Output the (x, y) coordinate of the center of the cell containing the given text.  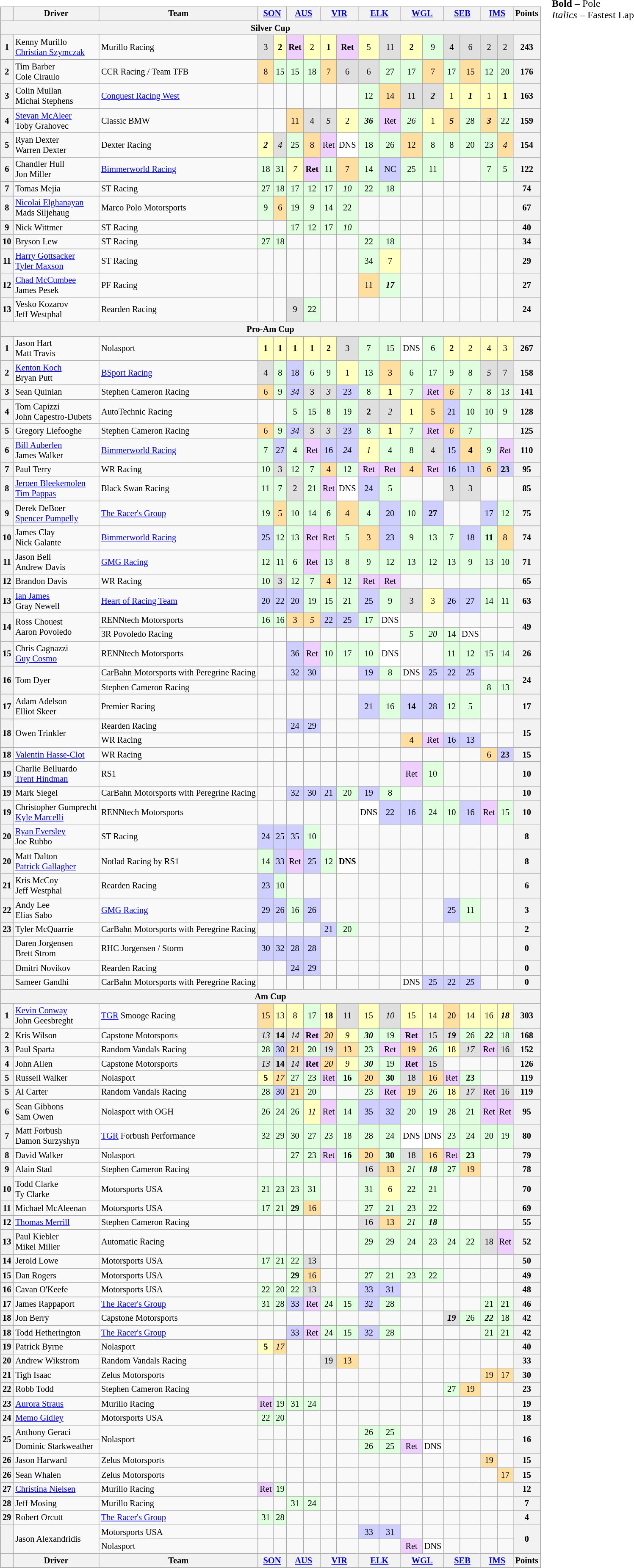
Tigh Isaac (56, 1375)
Tim Barber Cole Ciraulo (56, 72)
Jason Alexandridis (56, 1539)
Jason Hart Matt Travis (56, 348)
141 (527, 392)
Anthony Geraci (56, 1432)
Am Cup (270, 997)
Silver Cup (270, 28)
Paul Terry (56, 470)
Jason Bell Andrew Davis (56, 562)
Tomas Mejia (56, 189)
Nick Wittmer (56, 227)
Robert Orcutt (56, 1518)
48 (527, 1290)
Cavan O'Keefe (56, 1290)
Ryan Dexter Warren Dexter (56, 145)
Kevin Conway John Geesbreght (56, 1016)
Alain Stad (56, 1170)
79 (527, 1156)
152 (527, 1050)
Paul Kiebler Mikel Miller (56, 1242)
158 (527, 373)
Jason Harward (56, 1461)
Dan Rogers (56, 1275)
154 (527, 145)
71 (527, 562)
163 (527, 96)
James Clay Nick Galante (56, 538)
78 (527, 1170)
RS1 (178, 774)
Dmitri Novikov (56, 968)
Notlad Racing by RS1 (178, 861)
Jeroen Bleekemolen Tim Pappas (56, 489)
Conquest Racing West (178, 96)
David Walker (56, 1156)
85 (527, 489)
Jeff Mosing (56, 1504)
Patrick Byrne (56, 1347)
Vesko Kozarov Jeff Westphal (56, 310)
65 (527, 581)
Todd Hetherington (56, 1333)
Russell Walker (56, 1078)
Kris McCoy Jeff Westphal (56, 886)
Chris Cagnazzi Guy Cosmo (56, 654)
Marco Polo Motorsports (178, 208)
Jon Berry (56, 1318)
Christina Nielsen (56, 1489)
Pro-Am Cup (270, 329)
Kris Wilson (56, 1035)
52 (527, 1242)
Todd Clarke Ty Clarke (56, 1189)
Harry Gottsacker Tyler Maxson (56, 261)
243 (527, 47)
Premier Racing (178, 707)
303 (527, 1016)
TGR Forbush Performance (178, 1136)
Thomas Merrill (56, 1222)
John Allen (56, 1064)
50 (527, 1261)
Chandler Hull Jon Miller (56, 169)
Andrew Wikstrom (56, 1361)
TGR Smooge Racing (178, 1016)
Heart of Racing Team (178, 601)
63 (527, 601)
Stevan McAleer Toby Grahovec (56, 121)
Derek DeBoer Spencer Pumpelly (56, 513)
Memo Gidley (56, 1418)
Sameer Gandhi (56, 982)
Ryan Eversley Joe Rubbo (56, 837)
Tom Dyer (56, 680)
Nolasport with OGH (178, 1112)
Chad McCumbee James Pesek (56, 285)
176 (527, 72)
69 (527, 1208)
BSport Racing (178, 373)
Al Carter (56, 1092)
Matt Forbush Damon Surzyshyn (56, 1136)
Owen Trinkler (56, 733)
RHC Jorgensen / Storm (178, 949)
AutoTechnic Racing (178, 412)
Classic BMW (178, 121)
Nicolai Elghanayan Mads Siljehaug (56, 208)
Matt Dalton Patrick Gallagher (56, 861)
Tom Capizzi John Capestro-Dubets (56, 412)
Sean Gibbons Sam Owen (56, 1112)
Charlie Belluardo Trent Hindman (56, 774)
Ian James Gray Newell (56, 601)
Sean Whalen (56, 1475)
Bill Auberlen James Walker (56, 450)
Dominic Starkweather (56, 1446)
67 (527, 208)
Ross Chouest Aaron Povoledo (56, 628)
Black Swan Racing (178, 489)
Sean Quinlan (56, 392)
128 (527, 412)
Automatic Racing (178, 1242)
168 (527, 1035)
267 (527, 348)
Paul Sparta (56, 1050)
Christopher Gumprecht Kyle Marcelli (56, 813)
55 (527, 1222)
Brandon Davis (56, 581)
70 (527, 1189)
3R Povoledo Racing (178, 634)
122 (527, 169)
126 (527, 1064)
Valentin Hasse-Clot (56, 755)
110 (527, 450)
Jerold Lowe (56, 1261)
Robb Todd (56, 1390)
125 (527, 431)
Kenton Koch Bryan Putt (56, 373)
James Rappaport (56, 1304)
Bryson Lew (56, 242)
159 (527, 121)
Michael McAleenan (56, 1208)
75 (527, 513)
80 (527, 1136)
PF Racing (178, 285)
Aurora Straus (56, 1404)
Dexter Racing (178, 145)
Andy Lee Elias Sabo (56, 910)
NC (390, 169)
46 (527, 1304)
Adam Adelson Elliot Skeer (56, 707)
Mark Siegel (56, 793)
Colin Mullan Michai Stephens (56, 96)
Tyler McQuarrie (56, 929)
Daren Jorgensen Brett Strom (56, 949)
Kenny Murillo Christian Szymczak (56, 47)
CCR Racing / Team TFB (178, 72)
Gregory Liefooghe (56, 431)
